Output the [X, Y] coordinate of the center of the cell containing the given text.  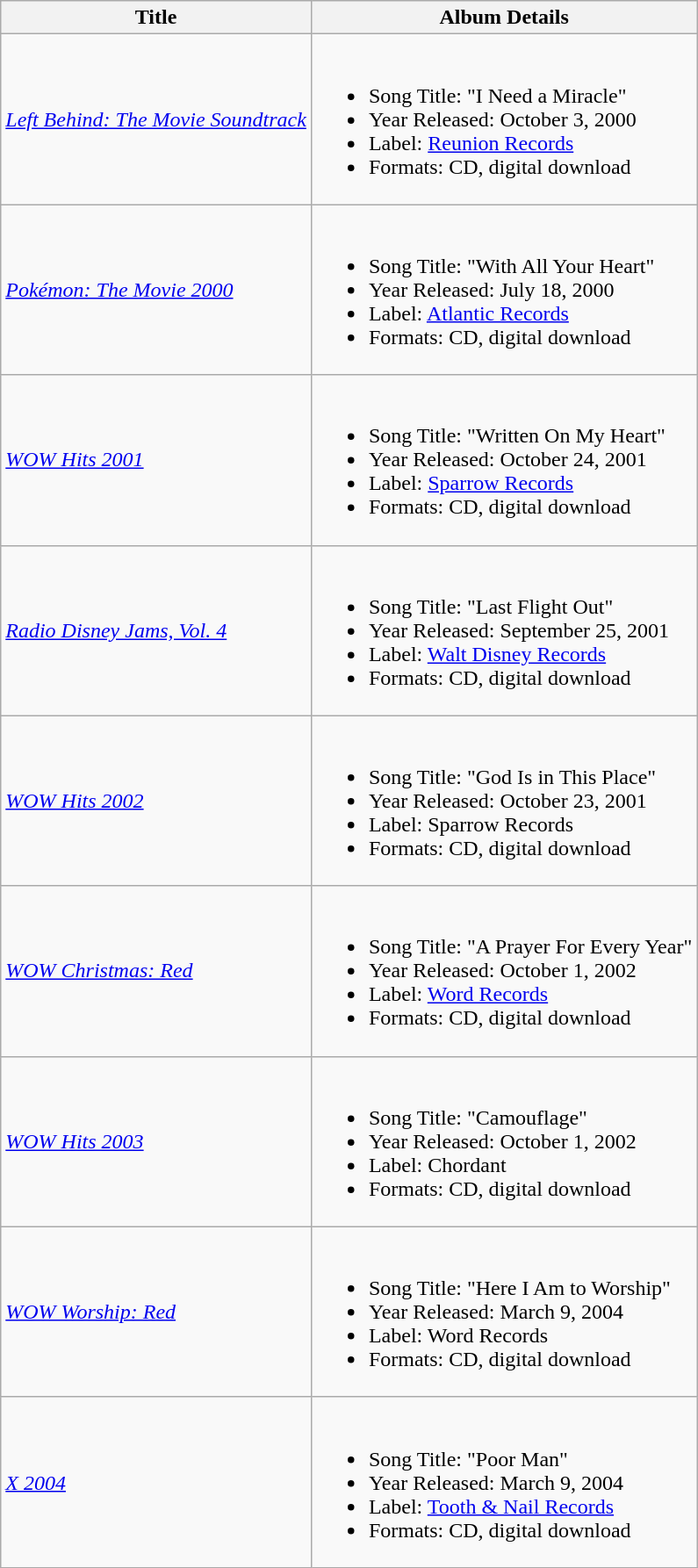
WOW Hits 2001 [156, 460]
Album Details [504, 18]
Song Title: "I Need a Miracle"Year Released: October 3, 2000Label: Reunion RecordsFormats: CD, digital download [504, 119]
Title [156, 18]
WOW Hits 2002 [156, 801]
Song Title: "Last Flight Out"Year Released: September 25, 2001Label: Walt Disney RecordsFormats: CD, digital download [504, 630]
WOW Worship: Red [156, 1312]
Left Behind: The Movie Soundtrack [156, 119]
Radio Disney Jams, Vol. 4 [156, 630]
WOW Hits 2003 [156, 1141]
Song Title: "With All Your Heart"Year Released: July 18, 2000Label: Atlantic RecordsFormats: CD, digital download [504, 290]
Pokémon: The Movie 2000 [156, 290]
Song Title: "Here I Am to Worship"Year Released: March 9, 2004Label: Word RecordsFormats: CD, digital download [504, 1312]
X 2004 [156, 1482]
WOW Christmas: Red [156, 971]
Song Title: "Poor Man"Year Released: March 9, 2004Label: Tooth & Nail RecordsFormats: CD, digital download [504, 1482]
Song Title: "God Is in This Place"Year Released: October 23, 2001Label: Sparrow RecordsFormats: CD, digital download [504, 801]
Song Title: "Camouflage"Year Released: October 1, 2002Label: ChordantFormats: CD, digital download [504, 1141]
Song Title: "A Prayer For Every Year"Year Released: October 1, 2002Label: Word RecordsFormats: CD, digital download [504, 971]
Song Title: "Written On My Heart"Year Released: October 24, 2001Label: Sparrow RecordsFormats: CD, digital download [504, 460]
